Search for the cell housing the specified text and yield its [x, y] center coordinate. 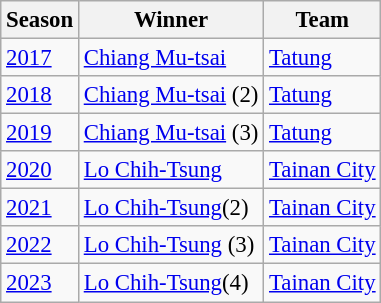
2019 [40, 133]
Lo Chih-Tsung [170, 170]
2023 [40, 283]
Chiang Mu-tsai (2) [170, 95]
Team [322, 20]
Lo Chih-Tsung(2) [170, 208]
2021 [40, 208]
2017 [40, 58]
Season [40, 20]
Winner [170, 20]
Chiang Mu-tsai (3) [170, 133]
2020 [40, 170]
Chiang Mu-tsai [170, 58]
2018 [40, 95]
Lo Chih-Tsung (3) [170, 245]
Lo Chih-Tsung(4) [170, 283]
2022 [40, 245]
